Locate the cell with the specified text and output its (X, Y) center coordinate. 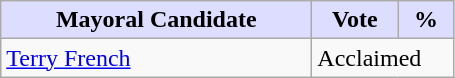
Mayoral Candidate (156, 20)
Terry French (156, 58)
Acclaimed (383, 58)
% (426, 20)
Vote (355, 20)
